Pinpoint the cell where the given text exists, returning its (X, Y) midpoint coordinate. 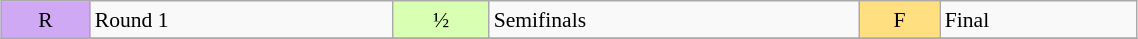
R (46, 20)
F (900, 20)
Semifinals (674, 20)
Round 1 (242, 20)
½ (440, 20)
Final (1038, 20)
